Return the [x, y] coordinate for the center point of the cell that contains the specified text.  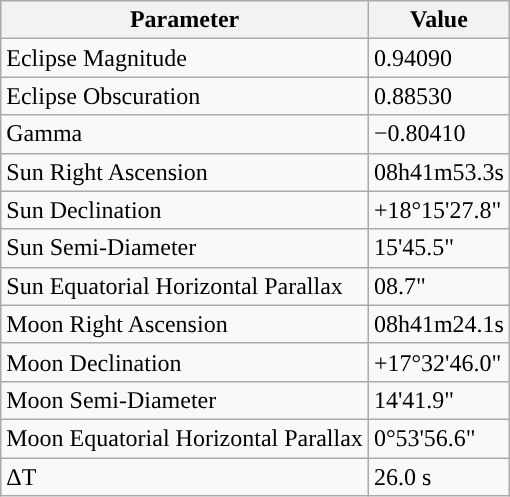
08h41m53.3s [438, 172]
Sun Right Ascension [185, 172]
Sun Declination [185, 210]
Moon Declination [185, 362]
08.7" [438, 286]
Gamma [185, 134]
Moon Right Ascension [185, 324]
Moon Equatorial Horizontal Parallax [185, 438]
ΔT [185, 477]
14'41.9" [438, 400]
0.88530 [438, 96]
Sun Semi-Diameter [185, 248]
08h41m24.1s [438, 324]
Parameter [185, 20]
26.0 s [438, 477]
Moon Semi-Diameter [185, 400]
Eclipse Obscuration [185, 96]
Value [438, 20]
0°53'56.6" [438, 438]
−0.80410 [438, 134]
+17°32'46.0" [438, 362]
Sun Equatorial Horizontal Parallax [185, 286]
15'45.5" [438, 248]
Eclipse Magnitude [185, 58]
0.94090 [438, 58]
+18°15'27.8" [438, 210]
